Capture the cell that displays the provided text and extract its [x, y] central coordinate. 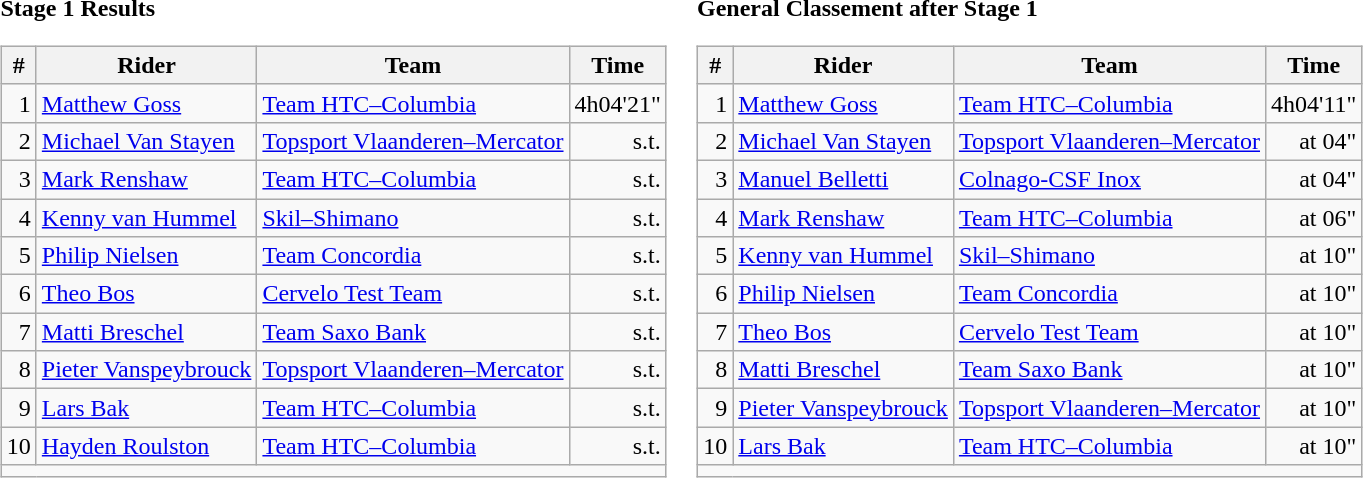
Manuel Belletti [844, 179]
Hayden Roulston [146, 446]
4h04'21" [618, 103]
Colnago-CSF Inox [1109, 179]
at 06" [1314, 217]
4h04'11" [1314, 103]
